Capture the cell that displays the provided text and extract its [x, y] central coordinate. 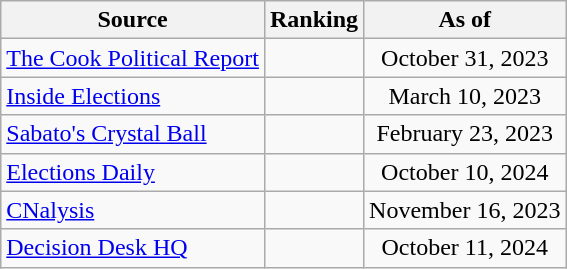
As of [465, 20]
Elections Daily [133, 172]
March 10, 2023 [465, 96]
Sabato's Crystal Ball [133, 134]
Decision Desk HQ [133, 248]
CNalysis [133, 210]
The Cook Political Report [133, 58]
November 16, 2023 [465, 210]
Ranking [314, 20]
Source [133, 20]
October 31, 2023 [465, 58]
October 10, 2024 [465, 172]
February 23, 2023 [465, 134]
Inside Elections [133, 96]
October 11, 2024 [465, 248]
